Search for the cell housing the specified text and yield its (X, Y) center coordinate. 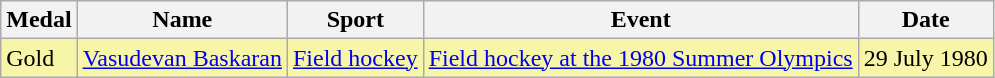
Gold (39, 58)
Field hockey at the 1980 Summer Olympics (640, 58)
Sport (355, 20)
Medal (39, 20)
Field hockey (355, 58)
Vasudevan Baskaran (182, 58)
Name (182, 20)
Date (926, 20)
29 July 1980 (926, 58)
Event (640, 20)
